Identify which cell holds the provided text, then report its (x, y) central coordinate. 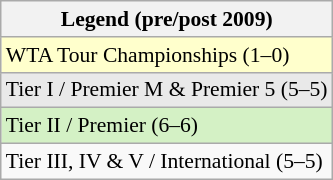
Tier III, IV & V / International (5–5) (167, 162)
Legend (pre/post 2009) (167, 19)
WTA Tour Championships (1–0) (167, 55)
Tier II / Premier (6–6) (167, 126)
Tier I / Premier M & Premier 5 (5–5) (167, 90)
